Search for the cell housing the specified text and yield its (X, Y) center coordinate. 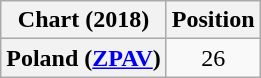
Poland (ZPAV) (84, 58)
Position (213, 20)
26 (213, 58)
Chart (2018) (84, 20)
